For the text-containing cell, return its midpoint in [x, y] coordinate format. 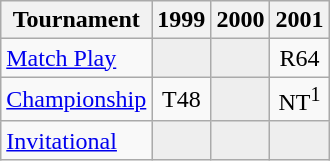
2000 [240, 20]
Championship [76, 100]
NT1 [300, 100]
R64 [300, 58]
Tournament [76, 20]
Invitational [76, 140]
T48 [182, 100]
2001 [300, 20]
Match Play [76, 58]
1999 [182, 20]
